Provide the [X, Y] coordinate of the cell's center where the given text is located.  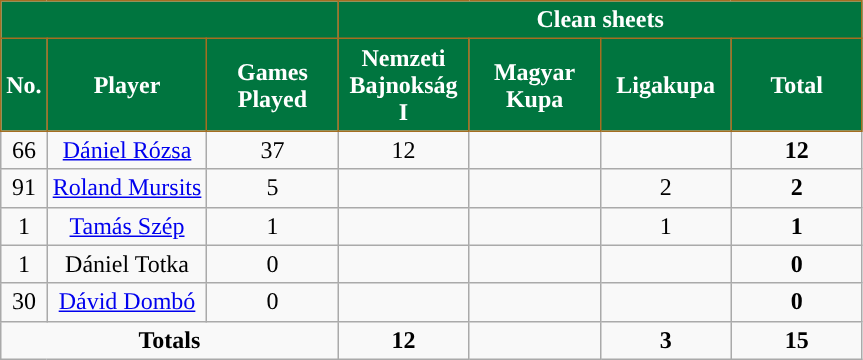
30 [24, 302]
91 [24, 188]
15 [796, 340]
Clean sheets [600, 20]
Tamás Szép [127, 226]
Ligakupa [666, 85]
Dániel Rózsa [127, 150]
Games Played [272, 85]
66 [24, 150]
37 [272, 150]
Player [127, 85]
5 [272, 188]
Total [796, 85]
Roland Mursits [127, 188]
Nemzeti Bajnokság I [404, 85]
Dániel Totka [127, 264]
Dávid Dombó [127, 302]
3 [666, 340]
No. [24, 85]
Magyar Kupa [534, 85]
Totals [170, 340]
